For the text-containing cell, return its midpoint in [x, y] coordinate format. 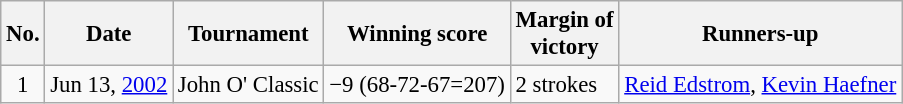
Reid Edstrom, Kevin Haefner [760, 85]
Date [109, 34]
Jun 13, 2002 [109, 85]
−9 (68-72-67=207) [417, 85]
John O' Classic [248, 85]
Runners-up [760, 34]
1 [23, 85]
Margin ofvictory [564, 34]
Tournament [248, 34]
Winning score [417, 34]
2 strokes [564, 85]
No. [23, 34]
